Scan for the cell matching the given text and deliver its (X, Y) coordinate at center. 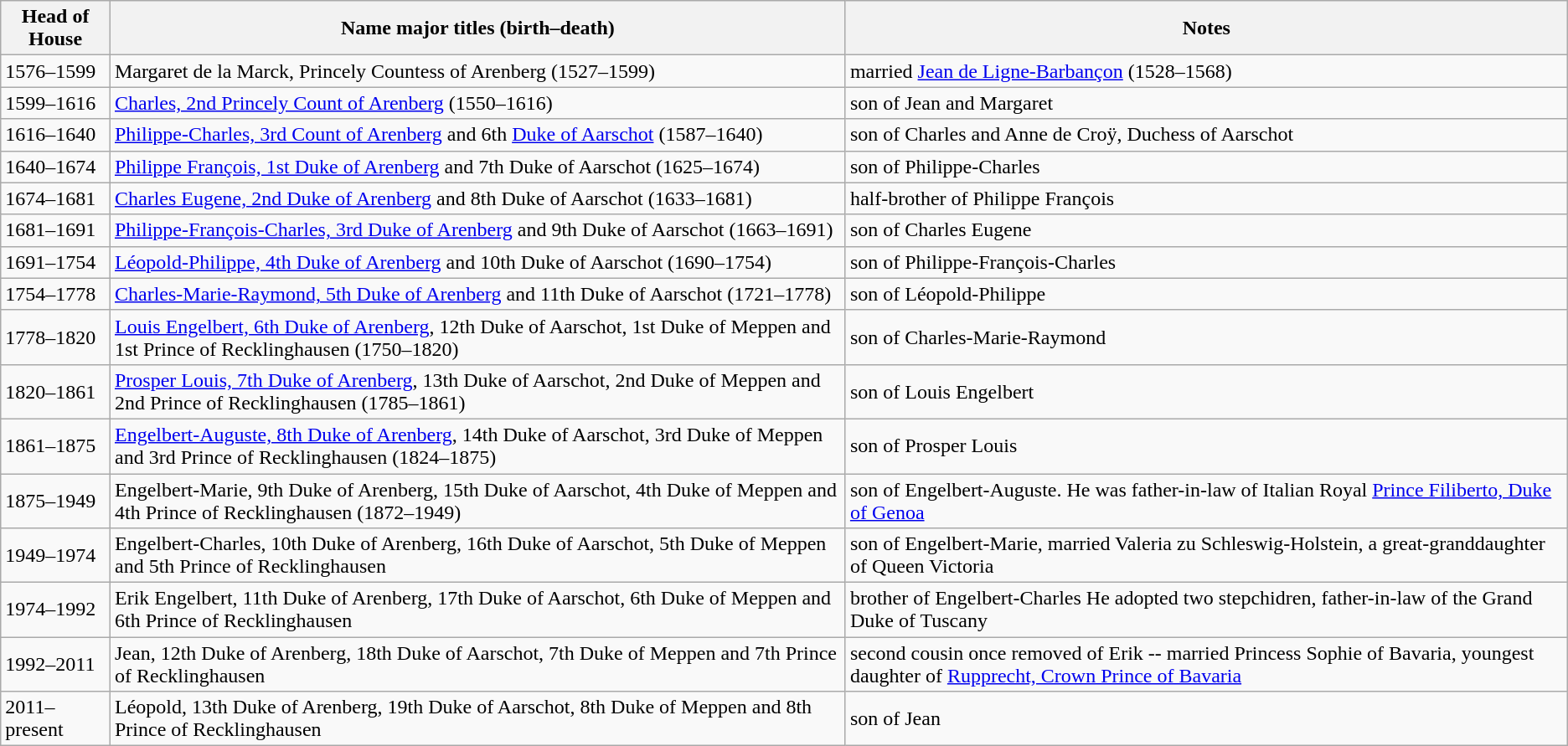
Philippe-Charles, 3rd Count of Arenberg and 6th Duke of Aarschot (1587–1640) (477, 135)
married Jean de Ligne-Barbançon (1528–1568) (1206, 71)
1875–1949 (55, 501)
1778–1820 (55, 337)
son of Engelbert-Marie, married Valeria zu Schleswig-Holstein, a great-granddaughter of Queen Victoria (1206, 556)
son of Louis Engelbert (1206, 392)
Name major titles (birth–death) (477, 28)
1992–2011 (55, 665)
1691–1754 (55, 262)
1820–1861 (55, 392)
1674–1681 (55, 198)
Charles-Marie-Raymond, 5th Duke of Arenberg and 11th Duke of Aarschot (1721–1778) (477, 294)
Engelbert-Charles, 10th Duke of Arenberg, 16th Duke of Aarschot, 5th Duke of Meppen and 5th Prince of Recklinghausen (477, 556)
son of Jean (1206, 718)
Louis Engelbert, 6th Duke of Arenberg, 12th Duke of Aarschot, 1st Duke of Meppen and 1st Prince of Recklinghausen (1750–1820) (477, 337)
son of Charles-Marie-Raymond (1206, 337)
son of Charles Eugene (1206, 230)
second cousin once removed of Erik -- married Princess Sophie of Bavaria, youngest daughter of Rupprecht, Crown Prince of Bavaria (1206, 665)
1974–1992 (55, 610)
Jean, 12th Duke of Arenberg, 18th Duke of Aarschot, 7th Duke of Meppen and 7th Prince of Recklinghausen (477, 665)
son of Engelbert-Auguste. He was father-in-law of Italian Royal Prince Filiberto, Duke of Genoa (1206, 501)
son of Jean and Margaret (1206, 103)
Engelbert-Auguste, 8th Duke of Arenberg, 14th Duke of Aarschot, 3rd Duke of Meppen and 3rd Prince of Recklinghausen (1824–1875) (477, 445)
1754–1778 (55, 294)
1576–1599 (55, 71)
Charles, 2nd Princely Count of Arenberg (1550–1616) (477, 103)
Philippe-François-Charles, 3rd Duke of Arenberg and 9th Duke of Aarschot (1663–1691) (477, 230)
Engelbert-Marie, 9th Duke of Arenberg, 15th Duke of Aarschot, 4th Duke of Meppen and 4th Prince of Recklinghausen (1872–1949) (477, 501)
1616–1640 (55, 135)
Margaret de la Marck, Princely Countess of Arenberg (1527–1599) (477, 71)
Prosper Louis, 7th Duke of Arenberg, 13th Duke of Aarschot, 2nd Duke of Meppen and 2nd Prince of Recklinghausen (1785–1861) (477, 392)
Philippe François, 1st Duke of Arenberg and 7th Duke of Aarschot (1625–1674) (477, 167)
son of Philippe-François-Charles (1206, 262)
Head of House (55, 28)
Léopold, 13th Duke of Arenberg, 19th Duke of Aarschot, 8th Duke of Meppen and 8th Prince of Recklinghausen (477, 718)
Léopold-Philippe, 4th Duke of Arenberg and 10th Duke of Aarschot (1690–1754) (477, 262)
1861–1875 (55, 445)
Charles Eugene, 2nd Duke of Arenberg and 8th Duke of Aarschot (1633–1681) (477, 198)
1599–1616 (55, 103)
son of Philippe-Charles (1206, 167)
1640–1674 (55, 167)
2011–present (55, 718)
half-brother of Philippe François (1206, 198)
brother of Engelbert-Charles He adopted two stepchidren, father-in-law of the Grand Duke of Tuscany (1206, 610)
son of Léopold-Philippe (1206, 294)
Notes (1206, 28)
1949–1974 (55, 556)
Erik Engelbert, 11th Duke of Arenberg, 17th Duke of Aarschot, 6th Duke of Meppen and 6th Prince of Recklinghausen (477, 610)
son of Charles and Anne de Croÿ, Duchess of Aarschot (1206, 135)
son of Prosper Louis (1206, 445)
1681–1691 (55, 230)
